Pinpoint the cell where the given text exists, returning its [x, y] midpoint coordinate. 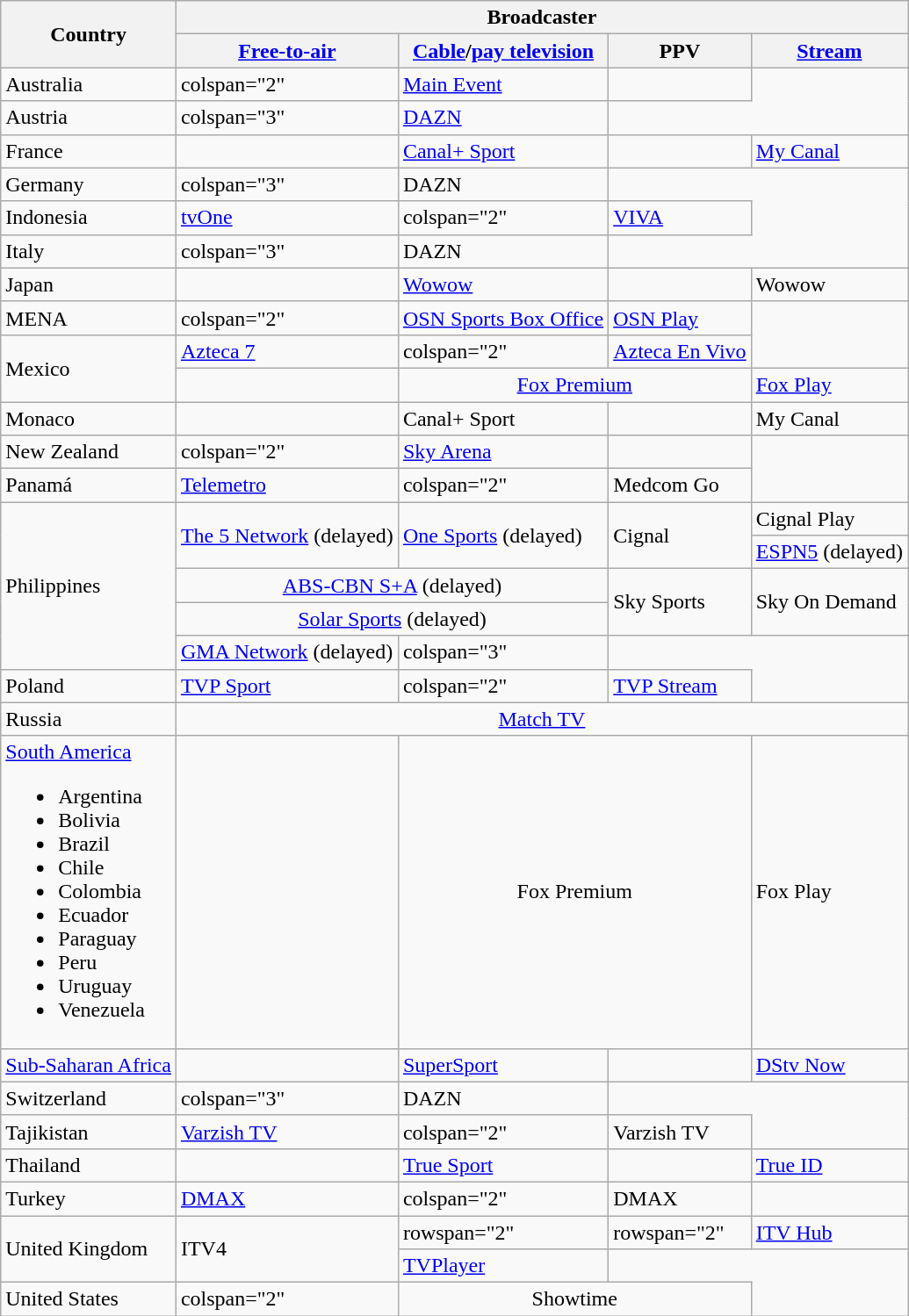
Broadcaster [541, 18]
France [89, 151]
MENA [89, 318]
Sky Arena [502, 452]
Mexico [89, 368]
Free-to-air [286, 51]
GMA Network (delayed) [286, 652]
New Zealand [89, 452]
Solar Sports (delayed) [392, 619]
Azteca 7 [286, 351]
TVP Sport [286, 686]
Tajikistan [89, 1132]
South America Argentina Bolivia Brazil Chile Colombia Ecuador Paraguay Peru Uruguay Venezuela [89, 892]
Austria [89, 118]
Thailand [89, 1165]
Cable/pay television [502, 51]
Poland [89, 686]
DStv Now [829, 1065]
Monaco [89, 419]
Panamá [89, 485]
Switzerland [89, 1098]
TVPlayer [502, 1266]
Germany [89, 184]
Cignal Play [829, 519]
Sky Sports [680, 602]
Japan [89, 284]
United Kingdom [89, 1248]
Country [89, 34]
Azteca En Vivo [680, 351]
Italy [89, 251]
The 5 Network (delayed) [286, 536]
SuperSport [502, 1065]
tvOne [286, 218]
Turkey [89, 1198]
ITV4 [286, 1248]
ABS-CBN S+A (delayed) [392, 586]
OSN Sports Box Office [502, 318]
True ID [829, 1165]
Medcom Go [680, 485]
ESPN5 (delayed) [829, 552]
Australia [89, 84]
TVP Stream [680, 686]
Match TV [541, 719]
Main Event [502, 84]
Russia [89, 719]
OSN Play [680, 318]
United States [89, 1299]
Stream [829, 51]
VIVA [680, 218]
Sub-Saharan Africa [89, 1065]
Sky On Demand [829, 602]
Indonesia [89, 218]
True Sport [502, 1165]
Telemetro [286, 485]
Showtime [574, 1299]
Cignal [680, 536]
Philippines [89, 586]
ITV Hub [829, 1232]
PPV [680, 51]
One Sports (delayed) [502, 536]
